Find where the given text appears and provide that cell's center as (x, y) coordinate. 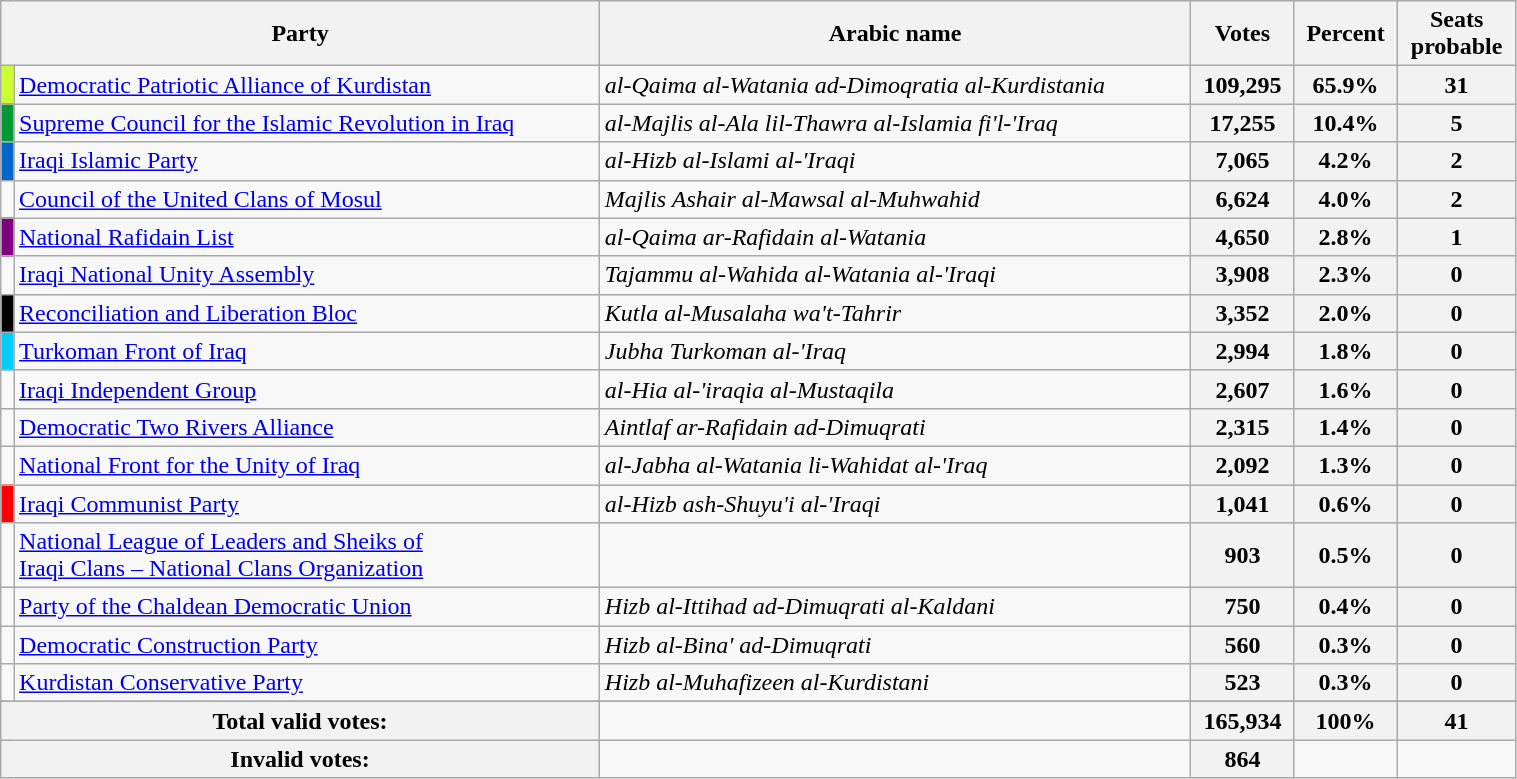
Democratic Two Rivers Alliance (307, 427)
560 (1242, 645)
864 (1242, 759)
3,352 (1242, 313)
Turkoman Front of Iraq (307, 351)
523 (1242, 683)
0.6% (1346, 503)
750 (1242, 607)
10.4% (1346, 123)
al-Qaima al-Watania ad-Dimoqratia al-Kurdistania (895, 85)
1.8% (1346, 351)
Council of the United Clans of Mosul (307, 199)
17,255 (1242, 123)
100% (1346, 721)
Kutla al-Musalaha wa't-Tahrir (895, 313)
Votes (1242, 34)
1,041 (1242, 503)
1.4% (1346, 427)
165,934 (1242, 721)
2,315 (1242, 427)
6,624 (1242, 199)
1.6% (1346, 389)
2.8% (1346, 237)
Hizb al-Ittihad ad-Dimuqrati al-Kaldani (895, 607)
2,092 (1242, 465)
0.5% (1346, 556)
109,295 (1242, 85)
al-Hizb al-Islami al-'Iraqi (895, 161)
Tajammu al-Wahida al-Watania al-'Iraqi (895, 275)
Iraqi Islamic Party (307, 161)
Aintlaf ar-Rafidain ad-Dimuqrati (895, 427)
0.4% (1346, 607)
Percent (1346, 34)
Invalid votes: (300, 759)
2.0% (1346, 313)
Hizb al-Muhafizeen al-Kurdistani (895, 683)
Arabic name (895, 34)
al-Hia al-'iraqia al-Mustaqila (895, 389)
Democratic Construction Party (307, 645)
41 (1456, 721)
2,607 (1242, 389)
4.2% (1346, 161)
Hizb al-Bina' ad-Dimuqrati (895, 645)
2,994 (1242, 351)
National Front for the Unity of Iraq (307, 465)
Reconciliation and Liberation Bloc (307, 313)
2.3% (1346, 275)
1 (1456, 237)
Democratic Patriotic Alliance of Kurdistan (307, 85)
al-Qaima ar-Rafidain al-Watania (895, 237)
al-Hizb ash-Shuyu'i al-'Iraqi (895, 503)
National Rafidain List (307, 237)
al-Jabha al-Watania li-Wahidat al-'Iraq (895, 465)
National League of Leaders and Sheiks ofIraqi Clans – National Clans Organization (307, 556)
Total valid votes: (300, 721)
Seats probable (1456, 34)
Supreme Council for the Islamic Revolution in Iraq (307, 123)
Jubha Turkoman al-'Iraq (895, 351)
Iraqi National Unity Assembly (307, 275)
1.3% (1346, 465)
Kurdistan Conservative Party (307, 683)
Iraqi Independent Group (307, 389)
Iraqi Communist Party (307, 503)
4,650 (1242, 237)
65.9% (1346, 85)
3,908 (1242, 275)
Party of the Chaldean Democratic Union (307, 607)
4.0% (1346, 199)
903 (1242, 556)
5 (1456, 123)
7,065 (1242, 161)
31 (1456, 85)
Party (300, 34)
al-Majlis al-Ala lil-Thawra al-Islamia fi'l-'Iraq (895, 123)
Majlis Ashair al-Mawsal al-Muhwahid (895, 199)
